Locate the cell with the specified text and output its (X, Y) center coordinate. 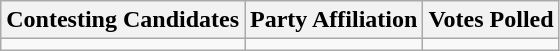
Contesting Candidates (123, 20)
Party Affiliation (334, 20)
Votes Polled (491, 20)
